From the cell containing the given text, extract its center point as (X, Y) coordinate. 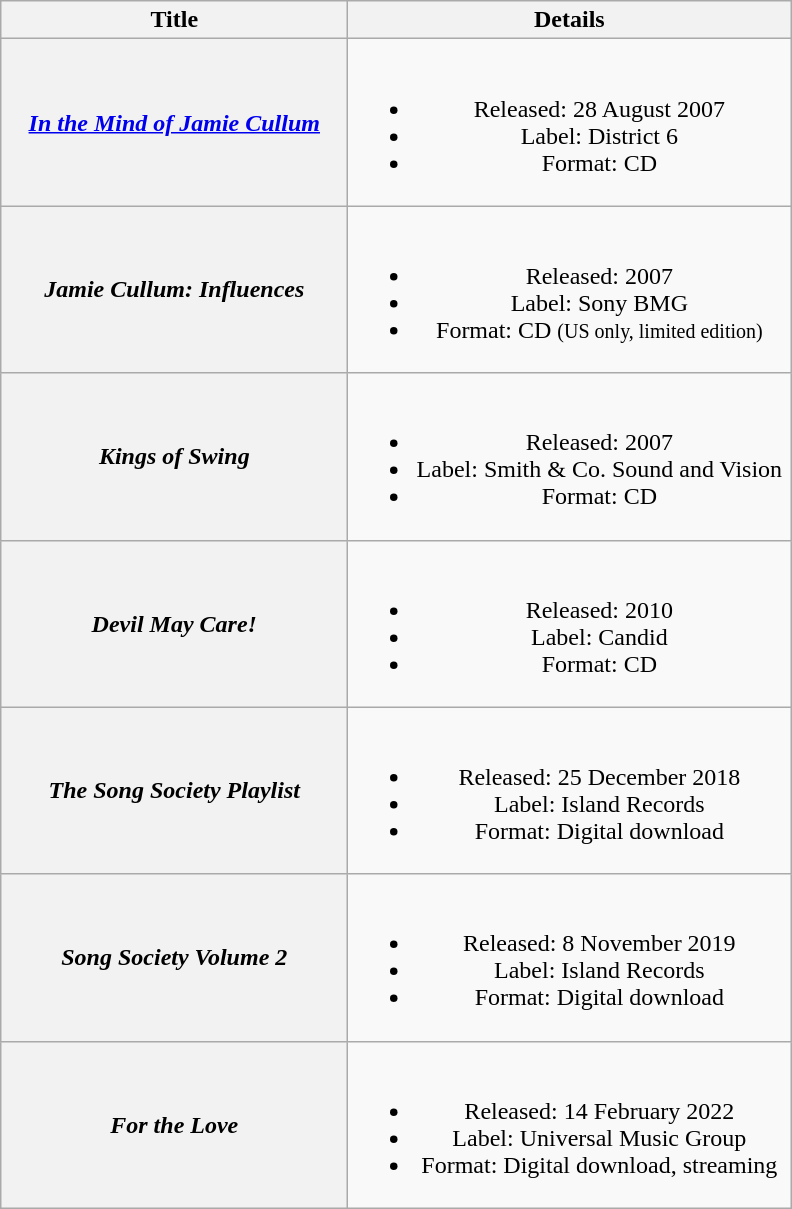
Released: 28 August 2007Label: District 6Format: CD (570, 122)
Title (174, 20)
Details (570, 20)
Released: 2010Label: CandidFormat: CD (570, 624)
For the Love (174, 1124)
Jamie Cullum: Influences (174, 290)
Released: 2007Label: Sony BMGFormat: CD (US only, limited edition) (570, 290)
Released: 25 December 2018Label: Island RecordsFormat: Digital download (570, 790)
Devil May Care! (174, 624)
Song Society Volume 2 (174, 958)
Released: 14 February 2022Label: Universal Music GroupFormat: Digital download, streaming (570, 1124)
Released: 2007Label: Smith & Co. Sound and VisionFormat: CD (570, 456)
Released: 8 November 2019Label: Island RecordsFormat: Digital download (570, 958)
The Song Society Playlist (174, 790)
In the Mind of Jamie Cullum (174, 122)
Kings of Swing (174, 456)
